Identify which cell holds the provided text, then report its (x, y) central coordinate. 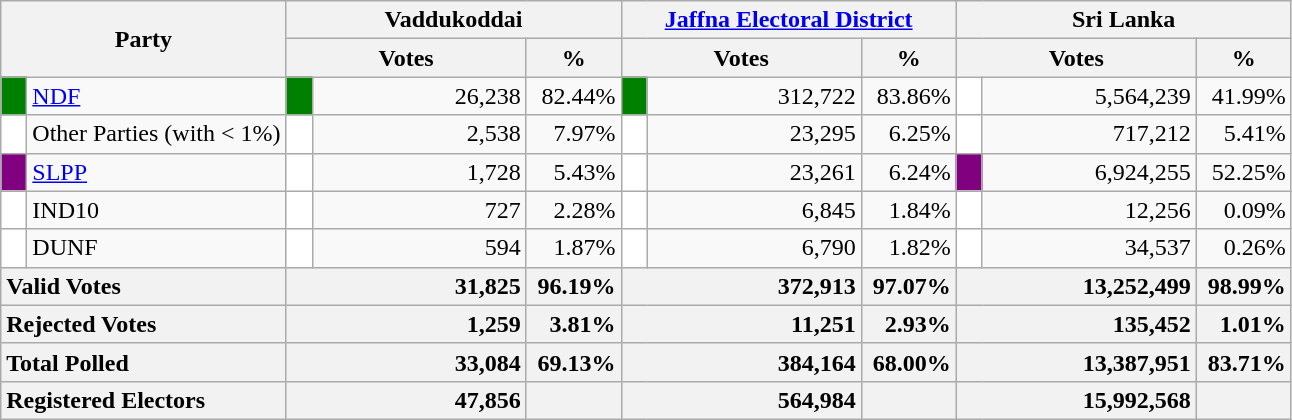
564,984 (741, 400)
SLPP (156, 172)
7.97% (574, 134)
1,728 (419, 172)
384,164 (741, 362)
Jaffna Electoral District (788, 20)
1.84% (908, 210)
372,913 (741, 286)
13,252,499 (1076, 286)
68.00% (908, 362)
11,251 (741, 324)
Sri Lanka (1124, 20)
312,722 (754, 96)
52.25% (1244, 172)
Registered Electors (144, 400)
26,238 (419, 96)
Party (144, 39)
23,295 (754, 134)
41.99% (1244, 96)
23,261 (754, 172)
83.86% (908, 96)
96.19% (574, 286)
2.93% (908, 324)
IND10 (156, 210)
69.13% (574, 362)
Vaddukoddai (454, 20)
83.71% (1244, 362)
13,387,951 (1076, 362)
6.25% (908, 134)
717,212 (1089, 134)
Other Parties (with < 1%) (156, 134)
NDF (156, 96)
6.24% (908, 172)
DUNF (156, 248)
6,845 (754, 210)
1,259 (406, 324)
Total Polled (144, 362)
33,084 (406, 362)
135,452 (1076, 324)
0.26% (1244, 248)
2,538 (419, 134)
5,564,239 (1089, 96)
727 (419, 210)
0.09% (1244, 210)
34,537 (1089, 248)
97.07% (908, 286)
Rejected Votes (144, 324)
1.01% (1244, 324)
2.28% (574, 210)
1.82% (908, 248)
12,256 (1089, 210)
31,825 (406, 286)
15,992,568 (1076, 400)
5.41% (1244, 134)
594 (419, 248)
Valid Votes (144, 286)
47,856 (406, 400)
6,924,255 (1089, 172)
1.87% (574, 248)
5.43% (574, 172)
82.44% (574, 96)
3.81% (574, 324)
98.99% (1244, 286)
6,790 (754, 248)
